Scan for the cell matching the given text and deliver its (x, y) coordinate at center. 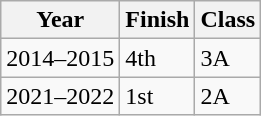
2A (228, 96)
Class (228, 20)
Finish (158, 20)
2021–2022 (60, 96)
3A (228, 58)
1st (158, 96)
4th (158, 58)
2014–2015 (60, 58)
Year (60, 20)
